Identify which cell holds the provided text, then report its [x, y] central coordinate. 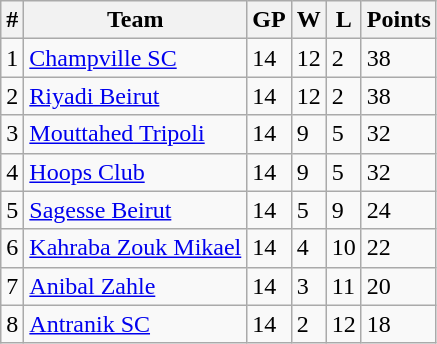
Antranik SC [136, 324]
Points [398, 20]
L [344, 20]
1 [12, 58]
8 [12, 324]
GP [269, 20]
Team [136, 20]
Anibal Zahle [136, 286]
Mouttahed Tripoli [136, 134]
Sagesse Beirut [136, 210]
# [12, 20]
Hoops Club [136, 172]
11 [344, 286]
6 [12, 248]
22 [398, 248]
7 [12, 286]
24 [398, 210]
10 [344, 248]
18 [398, 324]
20 [398, 286]
Champville SC [136, 58]
Riyadi Beirut [136, 96]
W [308, 20]
Kahraba Zouk Mikael [136, 248]
